Scan for the cell matching the given text and deliver its [X, Y] coordinate at center. 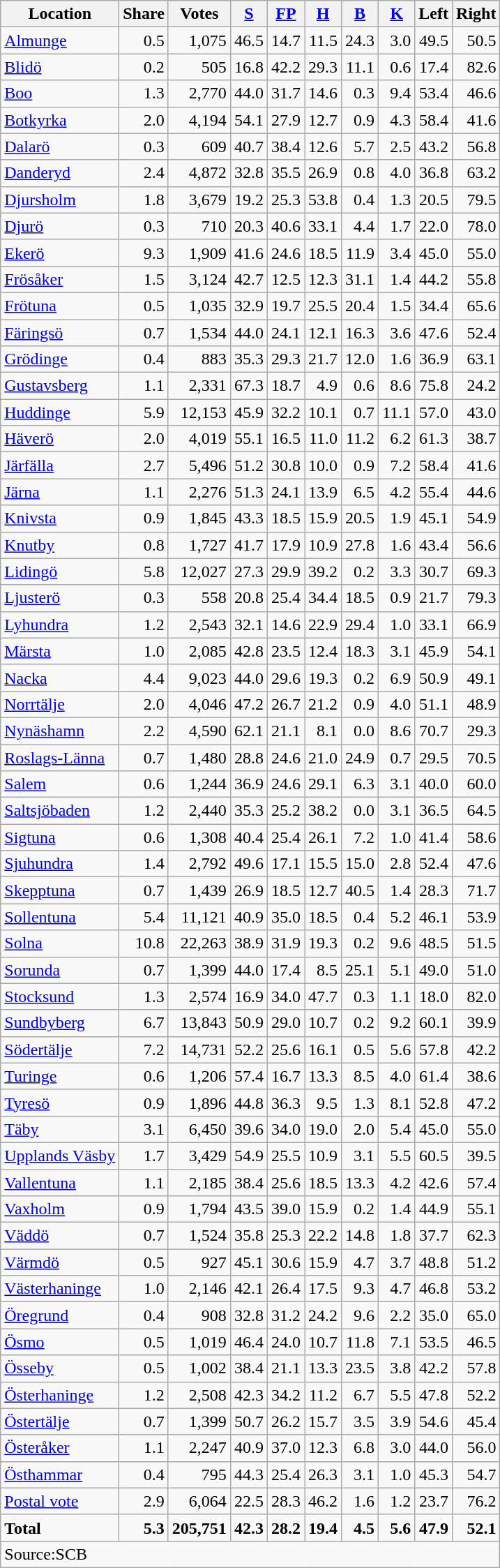
20.4 [360, 306]
Södertälje [60, 1050]
32.9 [248, 306]
2.8 [397, 864]
46.4 [248, 1342]
Total [60, 1528]
45.4 [476, 1421]
Salem [60, 784]
2,770 [199, 94]
2,146 [199, 1289]
15.7 [324, 1421]
11,121 [199, 917]
14.7 [286, 40]
Östhammar [60, 1474]
39.9 [476, 1023]
51.3 [248, 492]
2,508 [199, 1395]
3.7 [397, 1262]
H [324, 14]
47.8 [434, 1395]
53.8 [324, 200]
Dalarö [60, 147]
54.6 [434, 1421]
22.2 [324, 1236]
5.7 [360, 147]
Share [144, 14]
57.0 [434, 412]
39.6 [248, 1129]
53.4 [434, 94]
Ösmo [60, 1342]
Botkyrka [60, 120]
49.1 [476, 678]
908 [199, 1315]
3.6 [397, 333]
7.1 [397, 1342]
54.7 [476, 1474]
30.7 [434, 572]
Boo [60, 94]
40.5 [360, 890]
Ekerö [60, 253]
2,543 [199, 625]
1,002 [199, 1368]
2.9 [144, 1501]
Norrtälje [60, 704]
20.8 [248, 598]
16.3 [360, 333]
Järfälla [60, 465]
Votes [199, 14]
47.9 [434, 1528]
Gustavsberg [60, 386]
9.5 [324, 1103]
Östertälje [60, 1421]
43.4 [434, 545]
22.9 [324, 625]
3.5 [360, 1421]
1.9 [397, 518]
Danderyd [60, 173]
2,440 [199, 811]
12.4 [324, 651]
42.7 [248, 279]
10.0 [324, 465]
22,263 [199, 943]
1,794 [199, 1209]
5.1 [397, 970]
53.2 [476, 1289]
19.7 [286, 306]
883 [199, 359]
35.8 [248, 1236]
Djurö [60, 226]
40.4 [248, 837]
19.0 [324, 1129]
13,843 [199, 1023]
1,480 [199, 757]
Nynäshamn [60, 731]
12.5 [286, 279]
Ljusterö [60, 598]
6.5 [360, 492]
Turinge [60, 1076]
40.6 [286, 226]
Järna [60, 492]
4,046 [199, 704]
56.8 [476, 147]
36.5 [434, 811]
558 [199, 598]
16.7 [286, 1076]
41.7 [248, 545]
1,896 [199, 1103]
Vallentuna [60, 1183]
34.2 [286, 1395]
69.3 [476, 572]
Österhaninge [60, 1395]
24.3 [360, 40]
5.2 [397, 917]
40.7 [248, 147]
Västerhaninge [60, 1289]
51.0 [476, 970]
16.8 [248, 67]
61.3 [434, 439]
52.8 [434, 1103]
Öregrund [60, 1315]
9.4 [397, 94]
Märsta [60, 651]
65.0 [476, 1315]
12,027 [199, 572]
1,534 [199, 333]
12,153 [199, 412]
9,023 [199, 678]
49.6 [248, 864]
27.9 [286, 120]
Täby [60, 1129]
38.6 [476, 1076]
29.1 [324, 784]
48.9 [476, 704]
70.5 [476, 757]
42.6 [434, 1183]
Lyhundra [60, 625]
38.9 [248, 943]
43.5 [248, 1209]
67.3 [248, 386]
56.6 [476, 545]
55.8 [476, 279]
26.7 [286, 704]
13.9 [324, 492]
4,872 [199, 173]
42.1 [248, 1289]
Frötuna [60, 306]
75.8 [434, 386]
505 [199, 67]
S [248, 14]
19.4 [324, 1528]
11.9 [360, 253]
30.6 [286, 1262]
63.2 [476, 173]
Djursholm [60, 200]
46.6 [476, 94]
10.1 [324, 412]
Huddinge [60, 412]
Tyresö [60, 1103]
2,085 [199, 651]
Postal vote [60, 1501]
26.4 [286, 1289]
51.5 [476, 943]
2,185 [199, 1183]
3.4 [397, 253]
60.5 [434, 1156]
27.3 [248, 572]
1,308 [199, 837]
K [397, 14]
6.8 [360, 1448]
38.2 [324, 811]
Österåker [60, 1448]
79.3 [476, 598]
3,429 [199, 1156]
Stocksund [60, 996]
Left [434, 14]
22.5 [248, 1501]
49.0 [434, 970]
65.6 [476, 306]
Almunge [60, 40]
39.5 [476, 1156]
39.0 [286, 1209]
43.0 [476, 412]
25.2 [286, 811]
6.9 [397, 678]
18.7 [286, 386]
6.2 [397, 439]
27.8 [360, 545]
53.9 [476, 917]
58.6 [476, 837]
4,019 [199, 439]
4,194 [199, 120]
1,845 [199, 518]
3.9 [397, 1421]
60.0 [476, 784]
Färingsö [60, 333]
49.5 [434, 40]
Väddö [60, 1236]
Solna [60, 943]
25.1 [360, 970]
Roslags-Länna [60, 757]
21.2 [324, 704]
2,276 [199, 492]
6.3 [360, 784]
1,727 [199, 545]
2,574 [199, 996]
16.9 [248, 996]
21.0 [324, 757]
2.4 [144, 173]
37.0 [286, 1448]
1,075 [199, 40]
26.2 [286, 1421]
47.7 [324, 996]
53.5 [434, 1342]
82.6 [476, 67]
Sorunda [60, 970]
1,524 [199, 1236]
32.1 [248, 625]
31.1 [360, 279]
6,450 [199, 1129]
609 [199, 147]
11.0 [324, 439]
1,019 [199, 1342]
62.3 [476, 1236]
4.9 [324, 386]
26.1 [324, 837]
B [360, 14]
44.8 [248, 1103]
12.0 [360, 359]
17.5 [324, 1289]
44.3 [248, 1474]
14,731 [199, 1050]
2,331 [199, 386]
1,244 [199, 784]
32.2 [286, 412]
5.8 [144, 572]
Vaxholm [60, 1209]
37.7 [434, 1236]
43.3 [248, 518]
48.8 [434, 1262]
24.0 [286, 1342]
82.0 [476, 996]
Skepptuna [60, 890]
46.8 [434, 1289]
78.0 [476, 226]
24.9 [360, 757]
1,206 [199, 1076]
31.2 [286, 1315]
Sjuhundra [60, 864]
15.0 [360, 864]
18.0 [434, 996]
29.5 [434, 757]
Nacka [60, 678]
50.7 [248, 1421]
29.6 [286, 678]
5.3 [144, 1528]
35.5 [286, 173]
30.8 [286, 465]
50.5 [476, 40]
40.0 [434, 784]
12.1 [324, 333]
11.5 [324, 40]
3.3 [397, 572]
66.9 [476, 625]
51.1 [434, 704]
205,751 [199, 1528]
Häverö [60, 439]
1,439 [199, 890]
Location [60, 14]
2.7 [144, 465]
Frösåker [60, 279]
28.8 [248, 757]
Knutby [60, 545]
23.7 [434, 1501]
45.3 [434, 1474]
46.2 [324, 1501]
43.2 [434, 147]
36.8 [434, 173]
Värmdö [60, 1262]
11.8 [360, 1342]
76.2 [476, 1501]
3.8 [397, 1368]
12.6 [324, 147]
71.7 [476, 890]
19.2 [248, 200]
10.8 [144, 943]
61.4 [434, 1076]
Lidingö [60, 572]
29.9 [286, 572]
64.5 [476, 811]
5.9 [144, 412]
26.3 [324, 1474]
20.3 [248, 226]
4.5 [360, 1528]
1,909 [199, 253]
927 [199, 1262]
41.4 [434, 837]
18.3 [360, 651]
Sollentuna [60, 917]
3,679 [199, 200]
Right [476, 14]
4.3 [397, 120]
2.5 [397, 147]
31.9 [286, 943]
795 [199, 1474]
36.3 [286, 1103]
55.4 [434, 492]
Sigtuna [60, 837]
Grödinge [60, 359]
4,590 [199, 731]
46.1 [434, 917]
Knivsta [60, 518]
17.9 [286, 545]
22.0 [434, 226]
62.1 [248, 731]
6,064 [199, 1501]
44.9 [434, 1209]
17.1 [286, 864]
38.7 [476, 439]
15.5 [324, 864]
52.1 [476, 1528]
79.5 [476, 200]
63.1 [476, 359]
60.1 [434, 1023]
Upplands Väsby [60, 1156]
56.0 [476, 1448]
39.2 [324, 572]
42.8 [248, 651]
9.2 [397, 1023]
2,247 [199, 1448]
29.0 [286, 1023]
710 [199, 226]
Sundbyberg [60, 1023]
5,496 [199, 465]
28.2 [286, 1528]
Blidö [60, 67]
Saltsjöbaden [60, 811]
2,792 [199, 864]
31.7 [286, 94]
3,124 [199, 279]
29.4 [360, 625]
16.5 [286, 439]
Source:SCB [250, 1554]
Össeby [60, 1368]
14.8 [360, 1236]
44.6 [476, 492]
70.7 [434, 731]
44.2 [434, 279]
16.1 [324, 1050]
1,035 [199, 306]
48.5 [434, 943]
FP [286, 14]
